Output the (X, Y) coordinate of the center of the cell containing the given text.  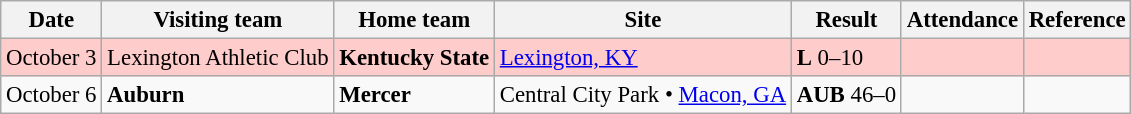
Mercer (414, 95)
Central City Park • Macon, GA (642, 95)
Lexington, KY (642, 58)
L 0–10 (846, 58)
October 3 (52, 58)
Reference (1077, 20)
Auburn (218, 95)
Kentucky State (414, 58)
Date (52, 20)
Attendance (962, 20)
Home team (414, 20)
AUB 46–0 (846, 95)
Result (846, 20)
Site (642, 20)
Lexington Athletic Club (218, 58)
October 6 (52, 95)
Visiting team (218, 20)
